From the cell containing the given text, extract its center point as [x, y] coordinate. 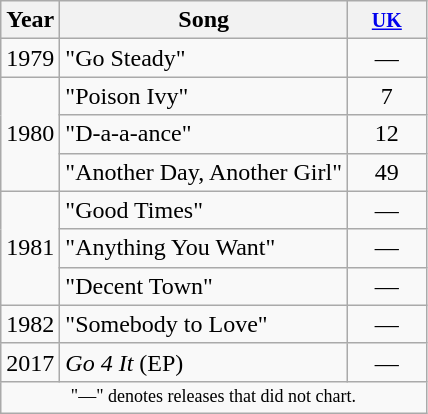
1981 [30, 248]
"—" denotes releases that did not chart. [214, 396]
Go 4 It (EP) [204, 362]
"Good Times" [204, 210]
UK [388, 20]
12 [388, 134]
"Somebody to Love" [204, 324]
7 [388, 96]
2017 [30, 362]
"Go Steady" [204, 58]
"Another Day, Another Girl" [204, 172]
"D-a-a-ance" [204, 134]
Song [204, 20]
Year [30, 20]
1982 [30, 324]
"Decent Town" [204, 286]
49 [388, 172]
1980 [30, 134]
"Poison Ivy" [204, 96]
"Anything You Want" [204, 248]
1979 [30, 58]
